Identify which cell holds the provided text, then report its (X, Y) central coordinate. 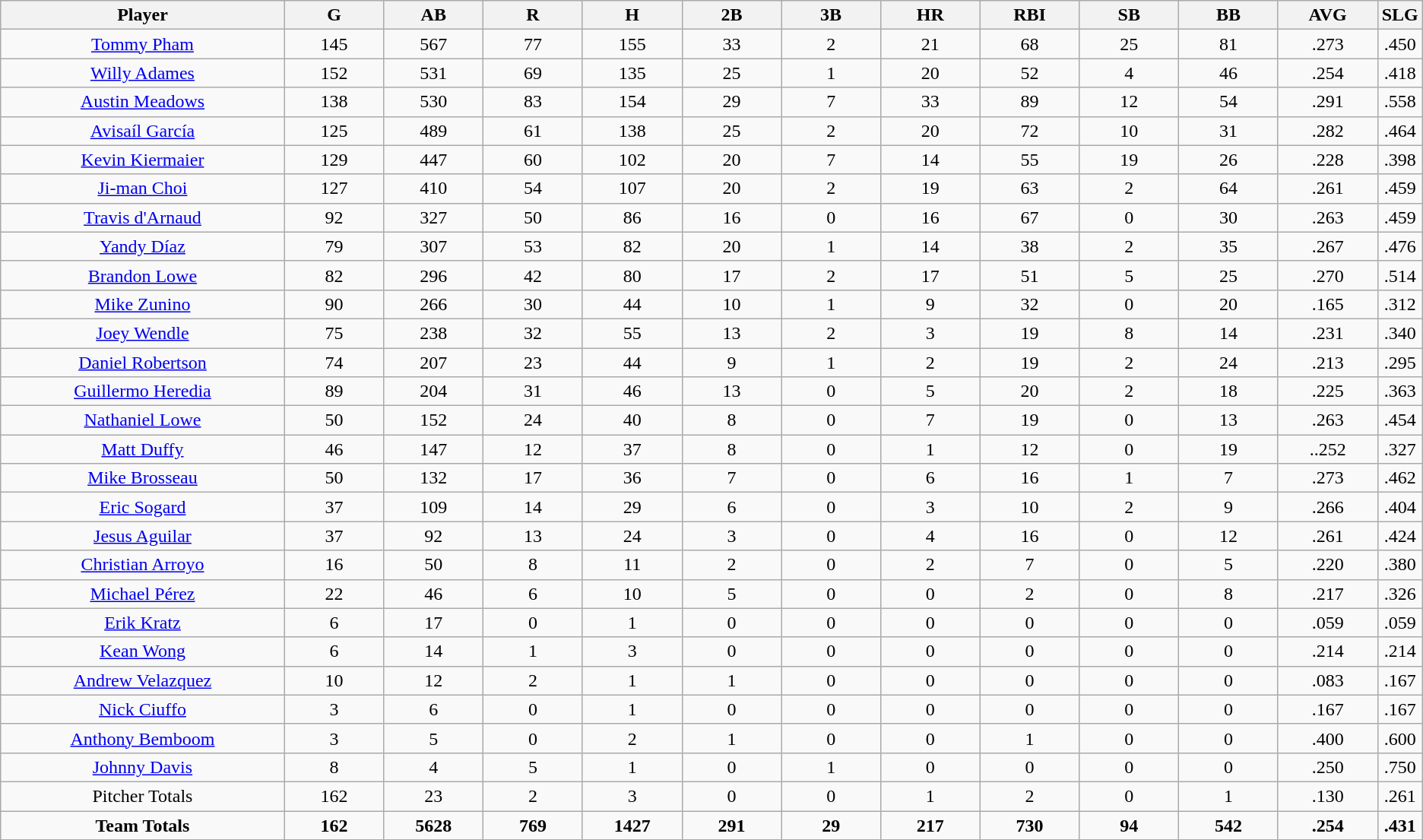
38 (1029, 246)
Yandy Díaz (143, 246)
Mike Zunino (143, 304)
.217 (1327, 594)
35 (1228, 246)
60 (534, 160)
.270 (1327, 275)
Tommy Pham (143, 44)
SB (1130, 15)
.462 (1400, 478)
291 (731, 825)
.295 (1400, 363)
127 (334, 189)
.250 (1327, 767)
204 (433, 391)
36 (632, 478)
.291 (1327, 102)
Austin Meadows (143, 102)
.326 (1400, 594)
.431 (1400, 825)
Avisaíl García (143, 131)
135 (632, 73)
5628 (433, 825)
132 (433, 478)
Willy Adames (143, 73)
489 (433, 131)
1427 (632, 825)
Guillermo Heredia (143, 391)
RBI (1029, 15)
75 (334, 333)
.165 (1327, 304)
G (334, 15)
AB (433, 15)
.558 (1400, 102)
217 (930, 825)
Daniel Robertson (143, 363)
Ji-man Choi (143, 189)
.083 (1327, 680)
83 (534, 102)
.312 (1400, 304)
769 (534, 825)
.464 (1400, 131)
296 (433, 275)
107 (632, 189)
3B (832, 15)
BB (1228, 15)
51 (1029, 275)
Pitcher Totals (143, 796)
R (534, 15)
SLG (1400, 15)
307 (433, 246)
42 (534, 275)
.220 (1327, 565)
530 (433, 102)
86 (632, 217)
.380 (1400, 565)
22 (334, 594)
266 (433, 304)
.514 (1400, 275)
.228 (1327, 160)
.600 (1400, 738)
Joey Wendle (143, 333)
.363 (1400, 391)
74 (334, 363)
.454 (1400, 420)
40 (632, 420)
102 (632, 160)
.225 (1327, 391)
64 (1228, 189)
238 (433, 333)
109 (433, 507)
.282 (1327, 131)
63 (1029, 189)
Brandon Lowe (143, 275)
72 (1029, 131)
154 (632, 102)
125 (334, 131)
26 (1228, 160)
53 (534, 246)
.400 (1327, 738)
2B (731, 15)
77 (534, 44)
.213 (1327, 363)
.750 (1400, 767)
.266 (1327, 507)
Kevin Kiermaier (143, 160)
207 (433, 363)
327 (433, 217)
AVG (1327, 15)
11 (632, 565)
410 (433, 189)
447 (433, 160)
Anthony Bemboom (143, 738)
.130 (1327, 796)
79 (334, 246)
94 (1130, 825)
.404 (1400, 507)
.418 (1400, 73)
HR (930, 15)
80 (632, 275)
Matt Duffy (143, 449)
145 (334, 44)
542 (1228, 825)
531 (433, 73)
Nathaniel Lowe (143, 420)
81 (1228, 44)
68 (1029, 44)
Travis d'Arnaud (143, 217)
Andrew Velazquez (143, 680)
67 (1029, 217)
69 (534, 73)
.340 (1400, 333)
129 (334, 160)
61 (534, 131)
Jesus Aguilar (143, 536)
Erik Kratz (143, 623)
..252 (1327, 449)
Johnny Davis (143, 767)
Christian Arroyo (143, 565)
567 (433, 44)
.231 (1327, 333)
Team Totals (143, 825)
Michael Pérez (143, 594)
Player (143, 15)
.398 (1400, 160)
155 (632, 44)
.267 (1327, 246)
H (632, 15)
.424 (1400, 536)
52 (1029, 73)
90 (334, 304)
730 (1029, 825)
Kean Wong (143, 651)
Eric Sogard (143, 507)
147 (433, 449)
.327 (1400, 449)
.476 (1400, 246)
.450 (1400, 44)
21 (930, 44)
Nick Ciuffo (143, 709)
Mike Brosseau (143, 478)
18 (1228, 391)
